Scan for the cell matching the given text and deliver its (x, y) coordinate at center. 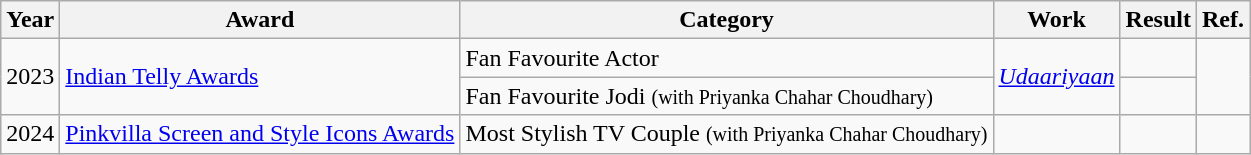
Most Stylish TV Couple (with Priyanka Chahar Choudhary) (726, 134)
Work (1056, 20)
Category (726, 20)
Year (30, 20)
Pinkvilla Screen and Style Icons Awards (260, 134)
Fan Favourite Actor (726, 58)
2023 (30, 77)
Udaariyaan (1056, 77)
Award (260, 20)
2024 (30, 134)
Ref. (1222, 20)
Result (1158, 20)
Indian Telly Awards (260, 77)
Fan Favourite Jodi (with Priyanka Chahar Choudhary) (726, 96)
